Extract the [X, Y] coordinate from the center of the cell holding the provided text.  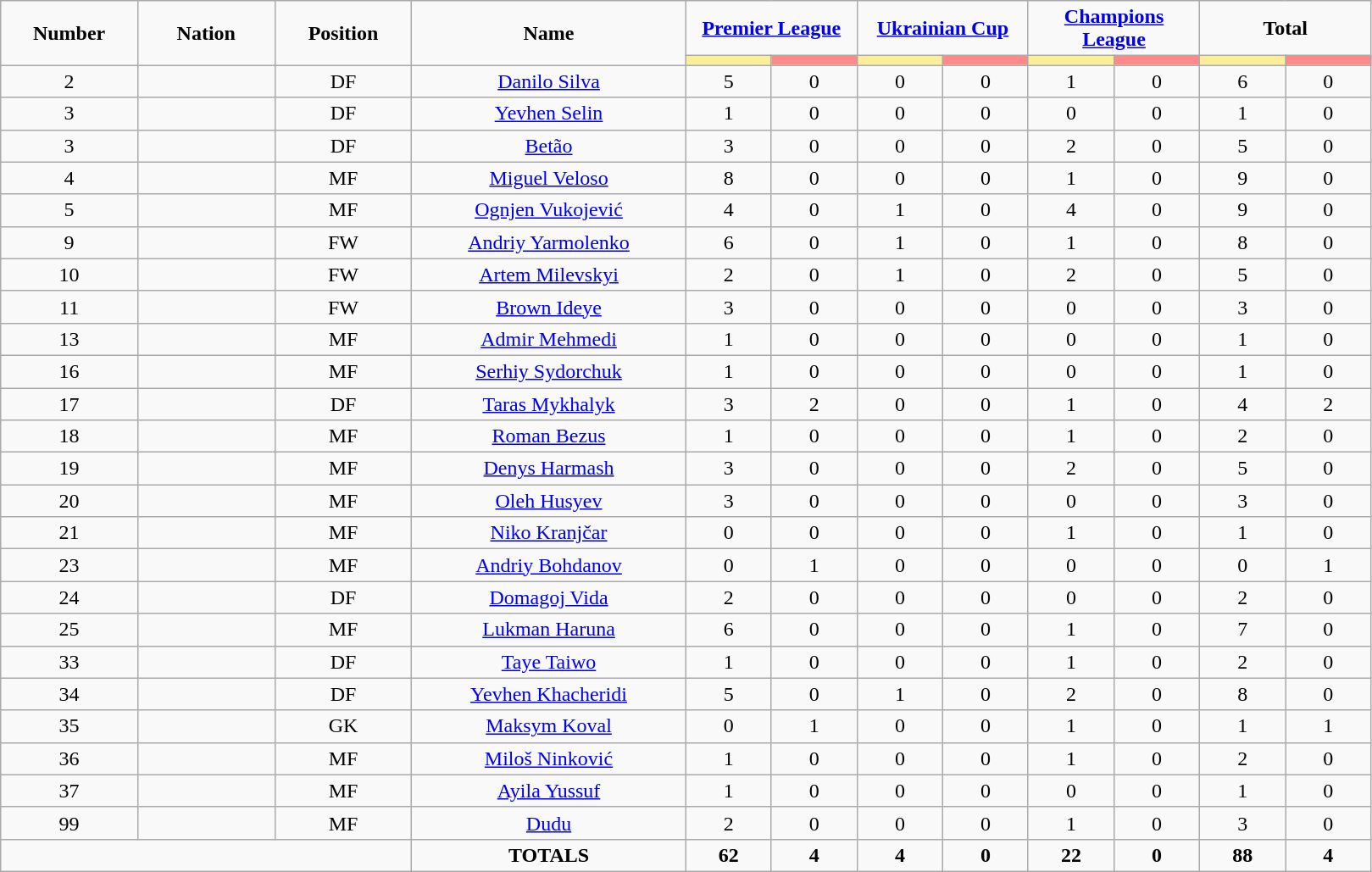
GK [343, 726]
33 [69, 662]
Ognjen Vukojević [549, 210]
Artem Milevskyi [549, 275]
17 [69, 404]
Champions League [1114, 29]
Yevhen Khacheridi [549, 694]
Miloš Ninković [549, 758]
88 [1242, 855]
99 [69, 823]
16 [69, 371]
23 [69, 565]
13 [69, 339]
Danilo Silva [549, 81]
34 [69, 694]
11 [69, 307]
Maksym Koval [549, 726]
Domagoj Vida [549, 597]
Premier League [771, 29]
Name [549, 33]
Total [1286, 29]
Admir Mehmedi [549, 339]
Ayila Yussuf [549, 791]
22 [1071, 855]
Serhiy Sydorchuk [549, 371]
Number [69, 33]
Niko Kranjčar [549, 533]
Andriy Bohdanov [549, 565]
25 [69, 630]
TOTALS [549, 855]
Oleh Husyev [549, 501]
Denys Harmash [549, 469]
Miguel Veloso [549, 178]
20 [69, 501]
19 [69, 469]
Dudu [549, 823]
36 [69, 758]
18 [69, 436]
35 [69, 726]
7 [1242, 630]
Yevhen Selin [549, 114]
Roman Bezus [549, 436]
Andriy Yarmolenko [549, 242]
Taye Taiwo [549, 662]
Lukman Haruna [549, 630]
Nation [206, 33]
Brown Ideye [549, 307]
Taras Mykhalyk [549, 404]
Betão [549, 146]
Position [343, 33]
37 [69, 791]
24 [69, 597]
62 [729, 855]
10 [69, 275]
Ukrainian Cup [942, 29]
21 [69, 533]
